Locate the cell with the specified text and output its (x, y) center coordinate. 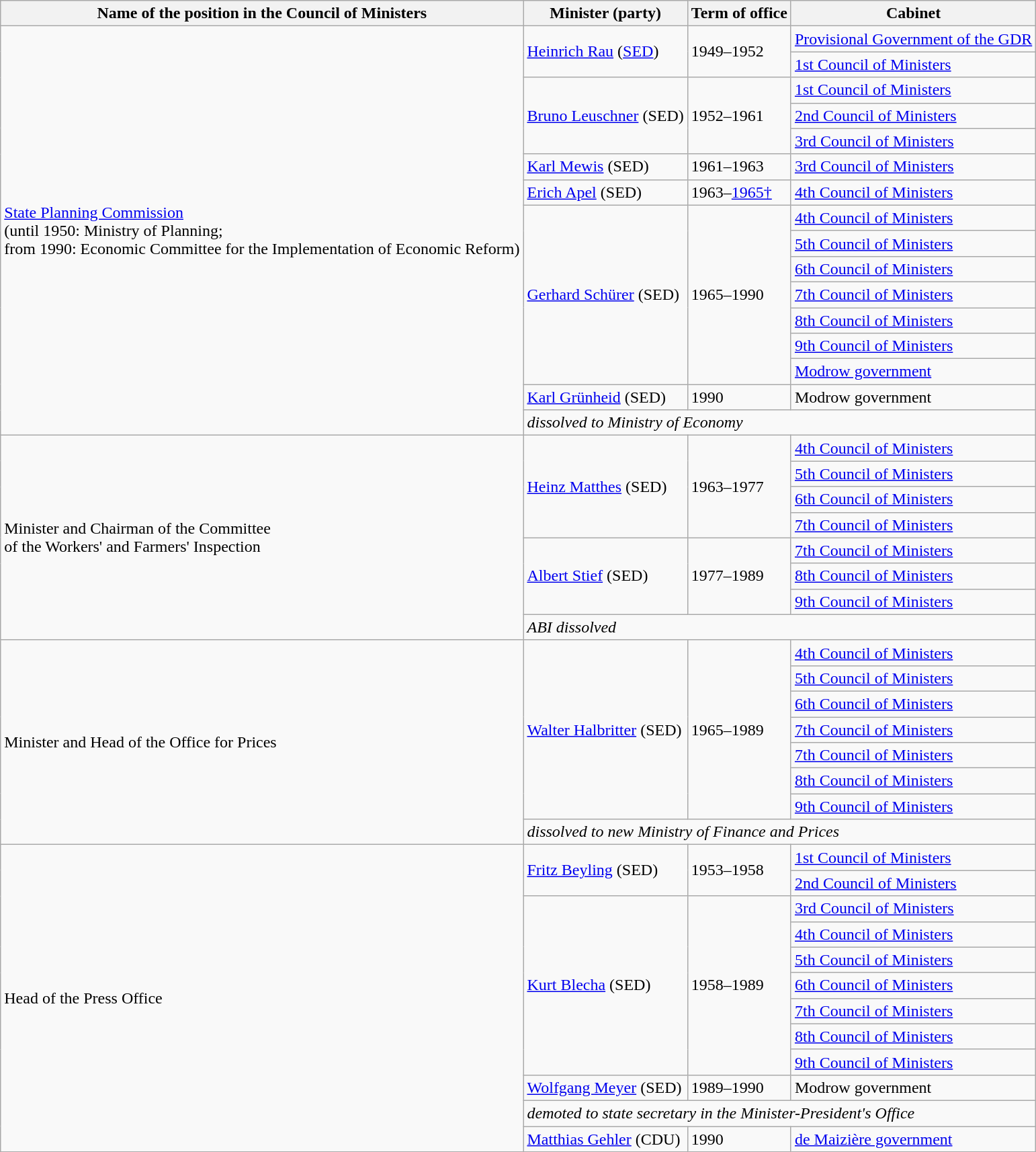
State Planning Commission(until 1950: Ministry of Planning; from 1990: Economic Committee for the Implementation of Economic Reform) (262, 231)
Bruno Leuschner (SED) (605, 116)
Karl Grünheid (SED) (605, 397)
demoted to state secretary in the Minister-President's Office (779, 1113)
1952–1961 (739, 116)
Name of the position in the Council of Ministers (262, 13)
1963–1965† (739, 192)
1949–1952 (739, 52)
Erich Apel (SED) (605, 192)
Heinrich Rau (SED) (605, 52)
Gerhard Schürer (SED) (605, 294)
Head of the Press Office (262, 999)
1965–1989 (739, 729)
1958–1989 (739, 985)
Minister and Chairman of the Committeeof the Workers' and Farmers' Inspection (262, 538)
de Maizière government (913, 1139)
Kurt Blecha (SED) (605, 985)
1963–1977 (739, 487)
Provisional Government of the GDR (913, 39)
1965–1990 (739, 294)
Cabinet (913, 13)
Heinz Matthes (SED) (605, 487)
1989–1990 (739, 1087)
Wolfgang Meyer (SED) (605, 1087)
Minister and Head of the Office for Prices (262, 742)
Fritz Beyling (SED) (605, 870)
1977–1989 (739, 576)
Minister (party) (605, 13)
Walter Halbritter (SED) (605, 729)
dissolved to new Ministry of Finance and Prices (779, 832)
ABI dissolved (779, 627)
1961–1963 (739, 167)
dissolved to Ministry of Economy (779, 423)
Term of office (739, 13)
1953–1958 (739, 870)
Matthias Gehler (CDU) (605, 1139)
Albert Stief (SED) (605, 576)
Karl Mewis (SED) (605, 167)
